Scan for the cell matching the given text and deliver its [X, Y] coordinate at center. 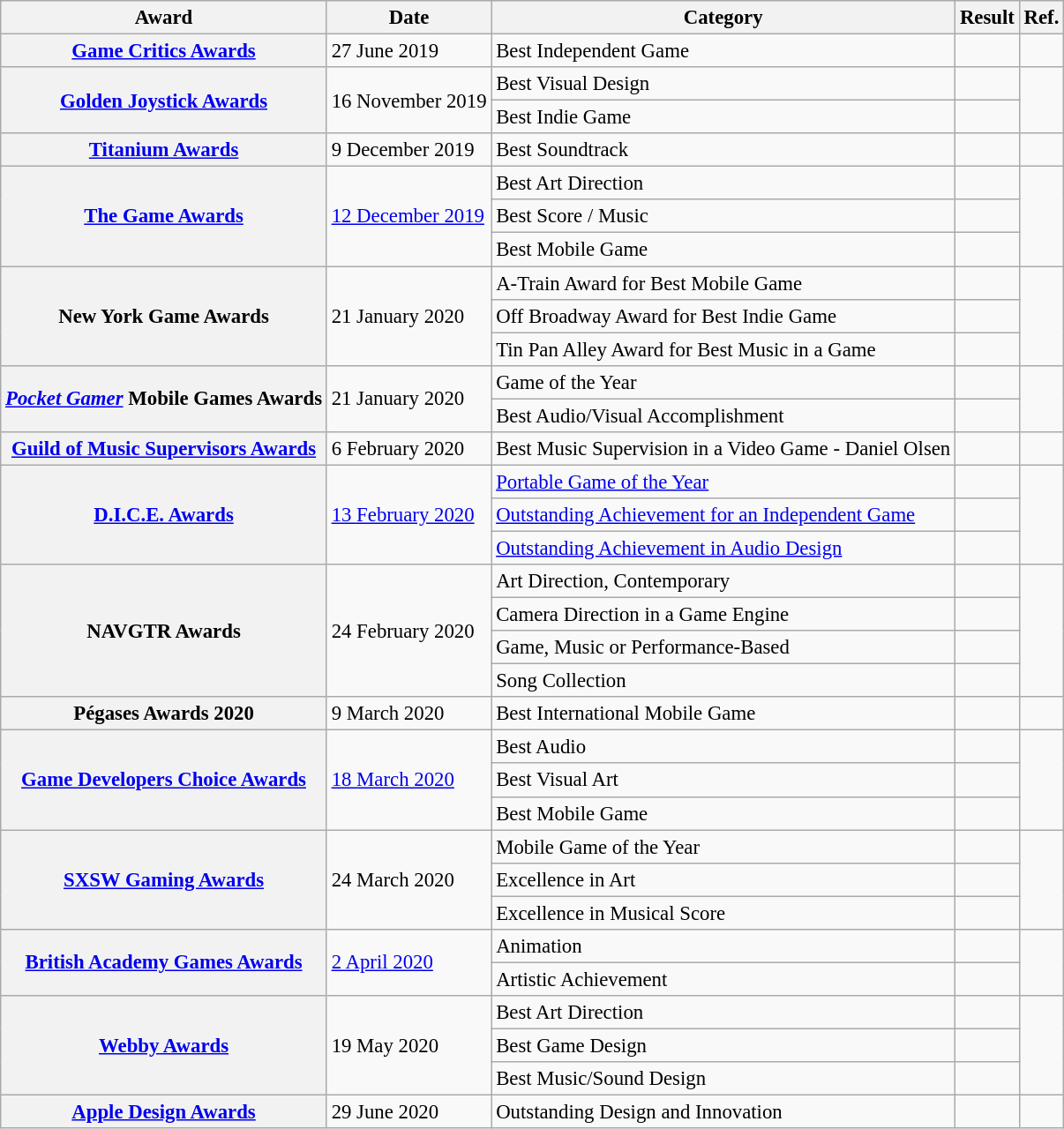
Outstanding Design and Innovation [723, 1112]
9 December 2019 [408, 150]
Best International Mobile Game [723, 714]
Pocket Gamer Mobile Games Awards [164, 399]
Outstanding Achievement in Audio Design [723, 548]
12 December 2019 [408, 217]
Date [408, 18]
27 June 2019 [408, 51]
Best Soundtrack [723, 150]
Game Critics Awards [164, 51]
Song Collection [723, 681]
Off Broadway Award for Best Indie Game [723, 316]
19 May 2020 [408, 1046]
24 February 2020 [408, 631]
Camera Direction in a Game Engine [723, 615]
Game of the Year [723, 382]
24 March 2020 [408, 880]
British Academy Games Awards [164, 963]
Best Audio [723, 747]
Tin Pan Alley Award for Best Music in a Game [723, 349]
9 March 2020 [408, 714]
Excellence in Art [723, 879]
D.I.C.E. Awards [164, 515]
Ref. [1041, 18]
Result [988, 18]
Animation [723, 946]
Best Indie Game [723, 117]
Best Game Design [723, 1045]
13 February 2020 [408, 515]
Outstanding Achievement for an Independent Game [723, 515]
Award [164, 18]
Art Direction, Contemporary [723, 581]
6 February 2020 [408, 449]
16 November 2019 [408, 101]
New York Game Awards [164, 316]
Game, Music or Performance-Based [723, 647]
Best Visual Art [723, 781]
Excellence in Musical Score [723, 913]
Game Developers Choice Awards [164, 780]
SXSW Gaming Awards [164, 880]
18 March 2020 [408, 780]
Golden Joystick Awards [164, 101]
Category [723, 18]
Titanium Awards [164, 150]
The Game Awards [164, 217]
Mobile Game of the Year [723, 847]
Best Independent Game [723, 51]
Webby Awards [164, 1046]
Best Music Supervision in a Video Game - Daniel Olsen [723, 449]
Best Visual Design [723, 84]
Portable Game of the Year [723, 482]
Pégases Awards 2020 [164, 714]
Apple Design Awards [164, 1112]
Best Audio/Visual Accomplishment [723, 415]
Guild of Music Supervisors Awards [164, 449]
29 June 2020 [408, 1112]
A-Train Award for Best Mobile Game [723, 283]
NAVGTR Awards [164, 631]
2 April 2020 [408, 963]
Artistic Achievement [723, 979]
Best Music/Sound Design [723, 1079]
Best Score / Music [723, 216]
